Output the (X, Y) coordinate of the center of the cell containing the given text.  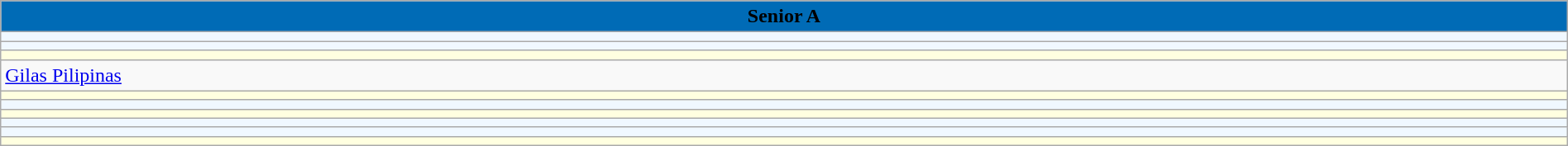
Senior A (784, 16)
Gilas Pilipinas (784, 75)
